Detect which cell encompasses the target text, then output its [X, Y] center coordinate. 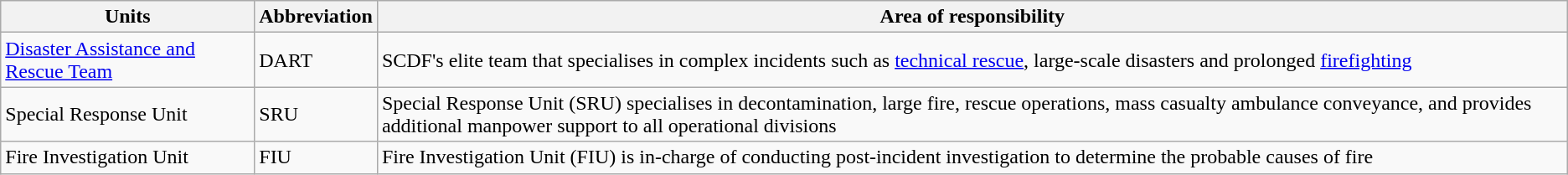
Fire Investigation Unit (FIU) is in-charge of conducting post-incident investigation to determine the probable causes of fire [972, 157]
FIU [317, 157]
Abbreviation [317, 17]
Units [127, 17]
Special Response Unit [127, 114]
Fire Investigation Unit [127, 157]
SRU [317, 114]
DART [317, 60]
Area of responsibility [972, 17]
SCDF's elite team that specialises in complex incidents such as technical rescue, large-scale disasters and prolonged firefighting [972, 60]
Disaster Assistance and Rescue Team [127, 60]
